Capture the cell that displays the provided text and extract its (X, Y) central coordinate. 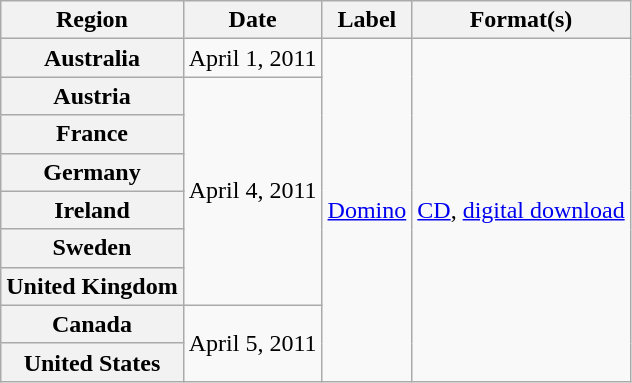
Austria (92, 96)
Date (252, 20)
Region (92, 20)
United Kingdom (92, 286)
Ireland (92, 210)
April 4, 2011 (252, 191)
Australia (92, 58)
April 1, 2011 (252, 58)
Domino (367, 210)
France (92, 134)
Germany (92, 172)
United States (92, 362)
Sweden (92, 248)
Format(s) (521, 20)
Canada (92, 324)
CD, digital download (521, 210)
April 5, 2011 (252, 343)
Label (367, 20)
